Scan for the cell matching the given text and deliver its [X, Y] coordinate at center. 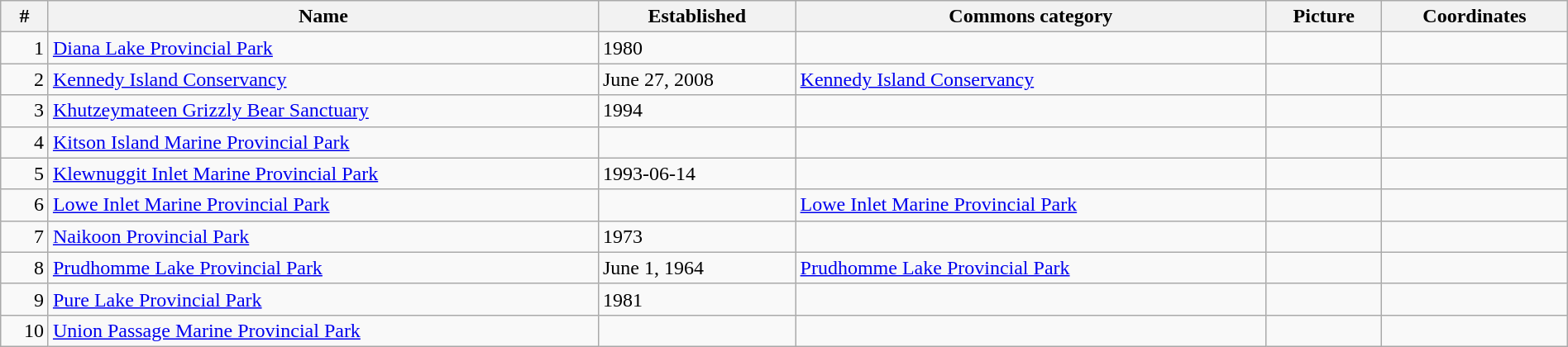
Picture [1324, 17]
1981 [696, 299]
Union Passage Marine Provincial Park [323, 330]
Khutzeymateen Grizzly Bear Sanctuary [323, 111]
Kitson Island Marine Provincial Park [323, 142]
2 [25, 79]
1973 [696, 236]
June 27, 2008 [696, 79]
1994 [696, 111]
4 [25, 142]
7 [25, 236]
1993-06-14 [696, 173]
3 [25, 111]
Naikoon Provincial Park [323, 236]
Established [696, 17]
Name [323, 17]
10 [25, 330]
6 [25, 205]
# [25, 17]
Diana Lake Provincial Park [323, 48]
Pure Lake Provincial Park [323, 299]
9 [25, 299]
1 [25, 48]
June 1, 1964 [696, 268]
1980 [696, 48]
Coordinates [1475, 17]
Klewnuggit Inlet Marine Provincial Park [323, 173]
Commons category [1030, 17]
8 [25, 268]
5 [25, 173]
